Extract the (x, y) coordinate from the center of the cell holding the provided text.  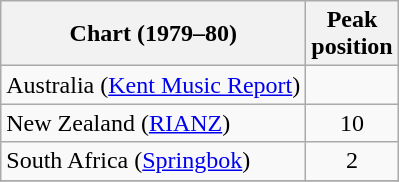
Australia (Kent Music Report) (154, 85)
New Zealand (RIANZ) (154, 123)
South Africa (Springbok) (154, 161)
2 (352, 161)
Peakposition (352, 34)
10 (352, 123)
Chart (1979–80) (154, 34)
